Return the (X, Y) coordinate for the center point of the cell that contains the specified text.  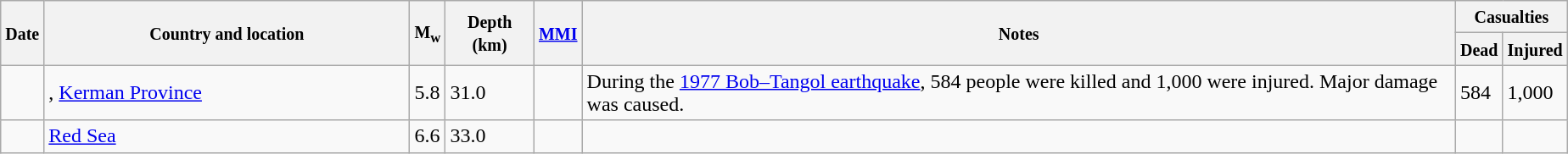
Notes (1018, 33)
, Kerman Province (227, 93)
Casualties (1511, 17)
MMI (558, 33)
During the 1977 Bob–Tangol earthquake, 584 people were killed and 1,000 were injured. Major damage was caused. (1018, 93)
Injured (1535, 49)
Dead (1479, 49)
5.8 (428, 93)
Date (22, 33)
584 (1479, 93)
6.6 (428, 136)
31.0 (490, 93)
Depth (km) (490, 33)
Red Sea (227, 136)
1,000 (1535, 93)
33.0 (490, 136)
Country and location (227, 33)
Mw (428, 33)
